Detect which cell encompasses the target text, then output its (X, Y) center coordinate. 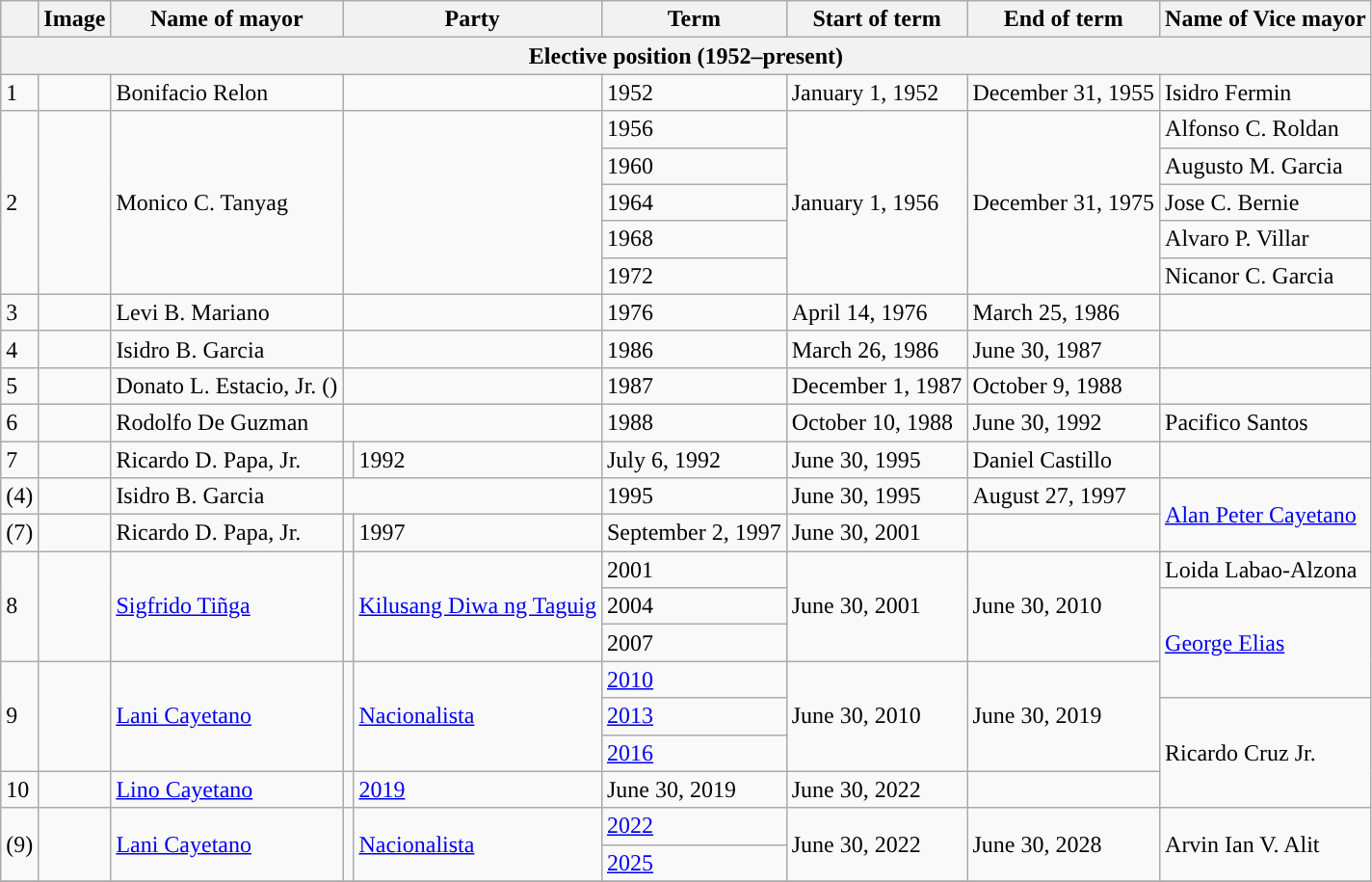
End of term (1064, 19)
August 27, 1997 (1064, 496)
2 (19, 202)
Pacifico Santos (1266, 422)
Elective position (1952–present) (686, 56)
1956 (694, 129)
1952 (694, 93)
June 30, 1987 (1064, 349)
Isidro Fermin (1266, 93)
1972 (694, 276)
Ricardo Cruz Jr. (1266, 753)
Levi B. Mariano (227, 312)
Nicanor C. Garcia (1266, 276)
January 1, 1956 (877, 202)
Term (694, 19)
1960 (694, 166)
7 (19, 460)
Daniel Castillo (1064, 460)
1987 (694, 386)
1997 (478, 533)
3 (19, 312)
Alfonso C. Roldan (1266, 129)
Name of mayor (227, 19)
1976 (694, 312)
October 10, 1988 (877, 422)
Kilusang Diwa ng Taguig (478, 606)
December 1, 1987 (877, 386)
2016 (694, 753)
1992 (478, 460)
10 (19, 789)
2010 (694, 680)
Lino Cayetano (227, 789)
March 25, 1986 (1064, 312)
2022 (694, 826)
Bonifacio Relon (227, 93)
2001 (694, 570)
1968 (694, 239)
Start of term (877, 19)
Alvaro P. Villar (1266, 239)
George Elias (1266, 643)
Alan Peter Cayetano (1266, 515)
1988 (694, 422)
December 31, 1955 (1064, 93)
5 (19, 386)
2007 (694, 643)
Sigfrido Tiñga (227, 606)
Augusto M. Garcia (1266, 166)
4 (19, 349)
1 (19, 93)
Name of Vice mayor (1266, 19)
Rodolfo De Guzman (227, 422)
2019 (478, 789)
1995 (694, 496)
6 (19, 422)
Image (75, 19)
Donato L. Estacio, Jr. () (227, 386)
January 1, 1952 (877, 93)
(9) (19, 844)
2025 (694, 863)
Party (472, 19)
1986 (694, 349)
June 30, 2028 (1064, 844)
(7) (19, 533)
2004 (694, 606)
(4) (19, 496)
Jose C. Bernie (1266, 202)
Monico C. Tanyag (227, 202)
April 14, 1976 (877, 312)
Arvin Ian V. Alit (1266, 844)
1964 (694, 202)
8 (19, 606)
September 2, 1997 (694, 533)
October 9, 1988 (1064, 386)
9 (19, 716)
2013 (694, 716)
June 30, 1992 (1064, 422)
March 26, 1986 (877, 349)
December 31, 1975 (1064, 202)
July 6, 1992 (694, 460)
Loida Labao-Alzona (1266, 570)
